Extract the (x, y) coordinate from the center of the cell holding the provided text.  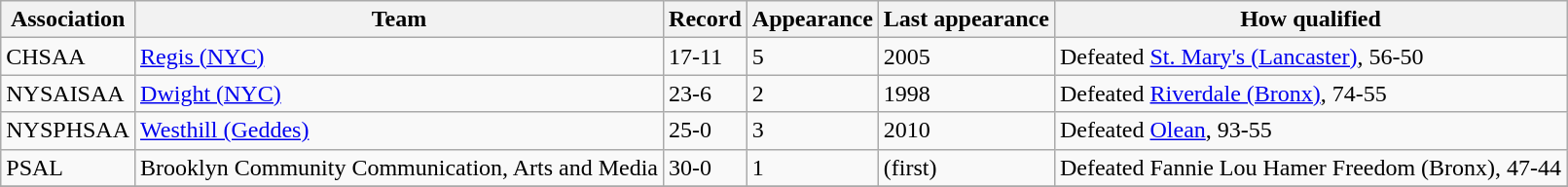
Record (706, 19)
Appearance (812, 19)
How qualified (1310, 19)
NYSAISAA (68, 93)
CHSAA (68, 56)
Defeated Fannie Lou Hamer Freedom (Bronx), 47-44 (1310, 168)
30-0 (706, 168)
Last appearance (966, 19)
NYSPHSAA (68, 131)
2005 (966, 56)
Defeated St. Mary's (Lancaster), 56-50 (1310, 56)
Association (68, 19)
PSAL (68, 168)
3 (812, 131)
1 (812, 168)
Westhill (Geddes) (399, 131)
2010 (966, 131)
25-0 (706, 131)
Defeated Olean, 93-55 (1310, 131)
Dwight (NYC) (399, 93)
Defeated Riverdale (Bronx), 74-55 (1310, 93)
5 (812, 56)
17-11 (706, 56)
Brooklyn Community Communication, Arts and Media (399, 168)
(first) (966, 168)
23-6 (706, 93)
1998 (966, 93)
Regis (NYC) (399, 56)
2 (812, 93)
Team (399, 19)
